Identify which cell holds the provided text, then report its [x, y] central coordinate. 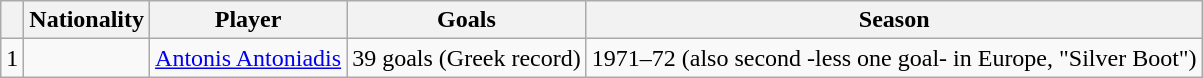
Player [248, 20]
Season [894, 20]
Nationality [87, 20]
39 goals (Greek record) [467, 58]
1971–72 (also second -less one goal- in Europe, "Silver Boot") [894, 58]
Goals [467, 20]
1 [12, 58]
Antonis Antoniadis [248, 58]
